Detect which cell encompasses the target text, then output its [X, Y] center coordinate. 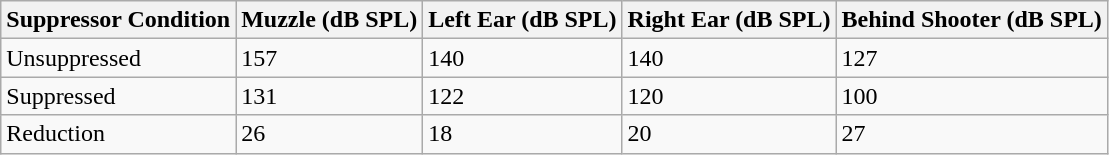
Reduction [118, 134]
Suppressor Condition [118, 20]
131 [330, 96]
Suppressed [118, 96]
Unsuppressed [118, 58]
Behind Shooter (dB SPL) [972, 20]
157 [330, 58]
100 [972, 96]
122 [522, 96]
26 [330, 134]
Muzzle (dB SPL) [330, 20]
27 [972, 134]
18 [522, 134]
Right Ear (dB SPL) [729, 20]
20 [729, 134]
Left Ear (dB SPL) [522, 20]
127 [972, 58]
120 [729, 96]
